For the text-containing cell, return its midpoint in [X, Y] coordinate format. 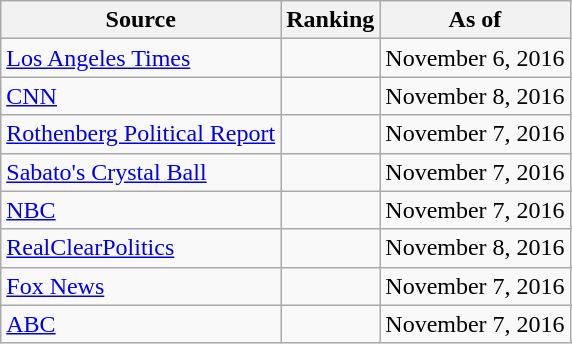
Ranking [330, 20]
RealClearPolitics [141, 248]
Fox News [141, 286]
As of [475, 20]
ABC [141, 324]
Sabato's Crystal Ball [141, 172]
Rothenberg Political Report [141, 134]
NBC [141, 210]
Los Angeles Times [141, 58]
CNN [141, 96]
Source [141, 20]
November 6, 2016 [475, 58]
